Determine the (x, y) coordinate at the center of the cell enclosing the given text.  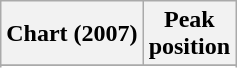
Chart (2007) (72, 34)
Peakposition (189, 34)
